Determine the [x, y] coordinate at the center of the cell enclosing the given text.  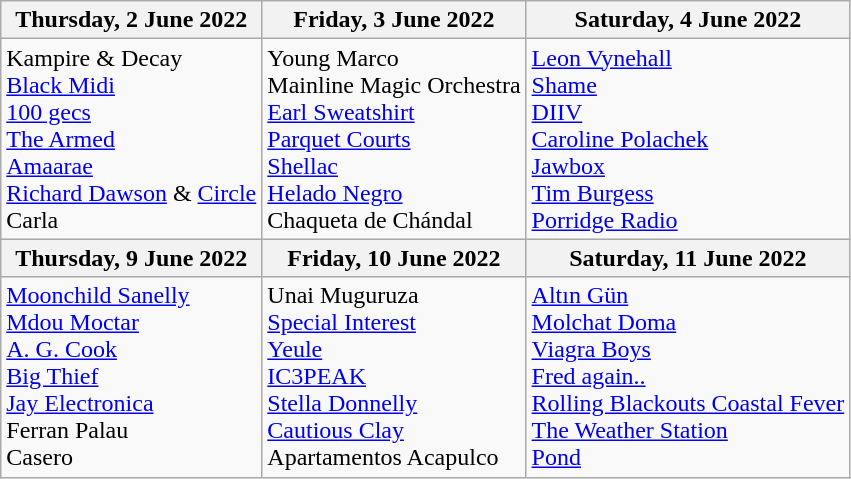
Saturday, 4 June 2022 [688, 20]
Thursday, 9 June 2022 [132, 258]
Friday, 3 June 2022 [394, 20]
Friday, 10 June 2022 [394, 258]
Kampire & DecayBlack Midi100 gecsThe ArmedAmaaraeRichard Dawson & CircleCarla [132, 139]
Young MarcoMainline Magic OrchestraEarl SweatshirtParquet CourtsShellacHelado NegroChaqueta de Chándal [394, 139]
Moonchild SanellyMdou MoctarA. G. CookBig ThiefJay ElectronicaFerran PalauCasero [132, 377]
Thursday, 2 June 2022 [132, 20]
Saturday, 11 June 2022 [688, 258]
Leon VynehallShameDIIVCaroline PolachekJawboxTim BurgessPorridge Radio [688, 139]
Altın GünMolchat DomaViagra BoysFred again..Rolling Blackouts Coastal FeverThe Weather StationPond [688, 377]
Unai MuguruzaSpecial InterestYeuleIC3PEAKStella DonnellyCautious ClayApartamentos Acapulco [394, 377]
